Return (x, y) of the center of cell containing provided text 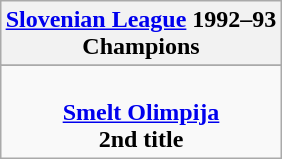
Smelt Olimpija2nd title (141, 112)
Slovenian League 1992–93Champions (141, 34)
